Capture the cell that displays the provided text and extract its [x, y] central coordinate. 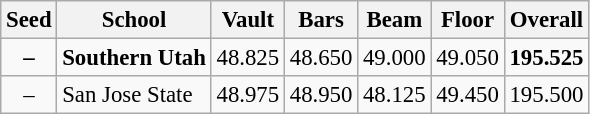
195.500 [546, 95]
48.950 [320, 95]
48.125 [394, 95]
School [134, 20]
195.525 [546, 58]
Bars [320, 20]
Floor [468, 20]
Beam [394, 20]
49.050 [468, 58]
San Jose State [134, 95]
48.975 [248, 95]
48.650 [320, 58]
49.450 [468, 95]
48.825 [248, 58]
Southern Utah [134, 58]
Vault [248, 20]
49.000 [394, 58]
Seed [29, 20]
Overall [546, 20]
